Identify which cell holds the provided text, then report its [X, Y] central coordinate. 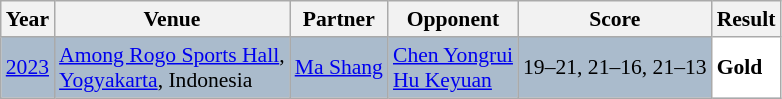
19–21, 21–16, 21–13 [615, 68]
Partner [339, 19]
Result [746, 19]
Venue [172, 19]
Among Rogo Sports Hall,Yogyakarta, Indonesia [172, 68]
Opponent [453, 19]
2023 [28, 68]
Gold [746, 68]
Ma Shang [339, 68]
Chen Yongrui Hu Keyuan [453, 68]
Year [28, 19]
Score [615, 19]
